From the cell containing the given text, extract its center point as [x, y] coordinate. 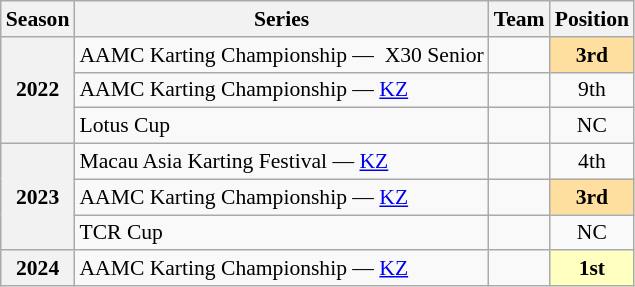
TCR Cup [281, 233]
Series [281, 19]
2022 [38, 90]
1st [592, 269]
9th [592, 90]
Season [38, 19]
4th [592, 162]
2023 [38, 198]
2024 [38, 269]
Lotus Cup [281, 126]
Macau Asia Karting Festival — KZ [281, 162]
Position [592, 19]
Team [520, 19]
AAMC Karting Championship — X30 Senior [281, 55]
